Identify which cell holds the provided text, then report its [x, y] central coordinate. 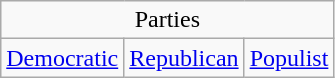
Republican [184, 58]
Democratic [62, 58]
Populist [289, 58]
Parties [168, 20]
